Scan for the cell matching the given text and deliver its [x, y] coordinate at center. 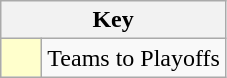
Teams to Playoffs [134, 58]
Key [114, 20]
